Locate the cell with the specified text and output its [x, y] center coordinate. 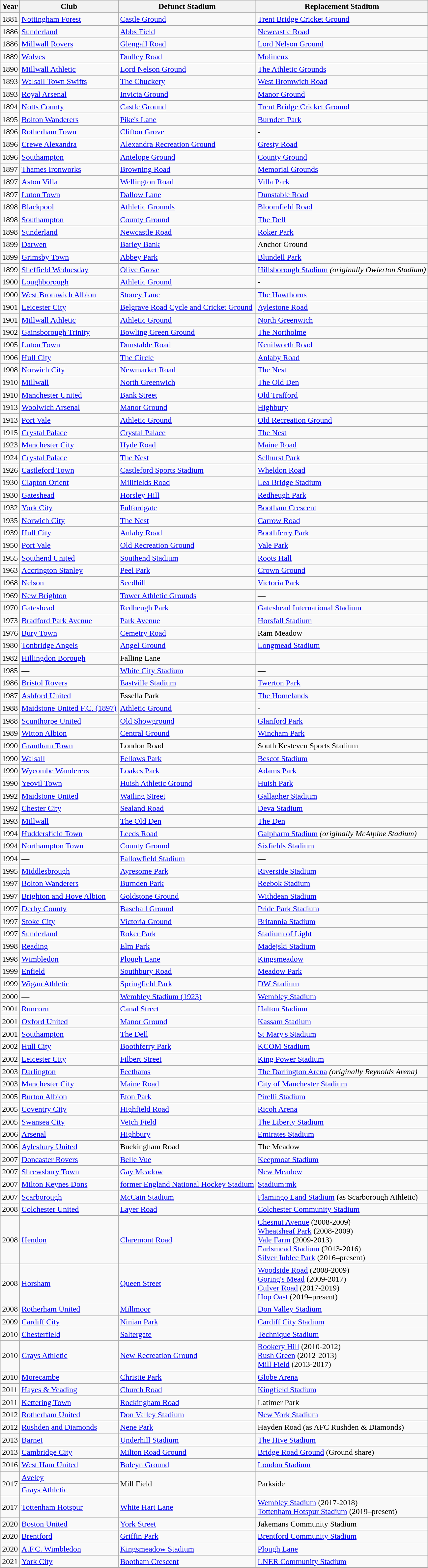
Invicta Ground [187, 94]
West Bromwich Albion [69, 295]
Sheffield Wednesday [69, 270]
Goldstone Ground [187, 896]
1982 [10, 658]
Flamingo Land Stadium (as Scarborough Athletic) [342, 1197]
Derby County [69, 909]
Fulfordgate [187, 508]
DW Stadium [342, 984]
Nelson [69, 583]
Aylesbury United [69, 1147]
Rotherham Town [69, 132]
Accrington Stanley [69, 571]
Grimsby Town [69, 257]
New Meadow [342, 1172]
Hendon [69, 1240]
1963 [10, 571]
Rookery Hill (2010-2012)Rush Green (2012-2013)Mill Field (2013-2017) [342, 1356]
Runcorn [69, 1009]
Highfield Road [187, 1109]
Hayden Road (as AFC Rushden & Diamonds) [342, 1427]
Bury Town [69, 633]
Hillingdon Borough [69, 658]
Old Showground [187, 721]
Wembley Stadium (2017-2018)Tottenham Hotspur Stadium (2019–present) [342, 1507]
Church Road [187, 1390]
Horsham [69, 1283]
Lea Bridge Stadium [342, 483]
Gainsborough Trinity [69, 332]
Stadium:mk [342, 1184]
Woodside Road (2008-2009)Goring's Mead (2009-2017)Culver Road (2017-2019)Hop Oast (2019–present) [342, 1283]
KCOM Stadium [342, 1047]
1926 [10, 470]
Southbury Road [187, 971]
Darwen [69, 245]
Gateshead International Stadium [342, 608]
New Recreation Ground [187, 1356]
Emirates Stadium [342, 1134]
Angel Ground [187, 646]
1923 [10, 445]
Kettering Town [69, 1402]
Pike's Lane [187, 119]
1995 [10, 871]
Kingsmeadow [342, 959]
Watling Street [187, 796]
Walsall Town Swifts [69, 82]
Blundell Park [342, 257]
Kenilworth Road [342, 345]
Witton Albion [69, 733]
Ninian Park [187, 1322]
Cardiff City [69, 1322]
Cambridge City [69, 1452]
Milton Keynes Dons [69, 1184]
Chester City [69, 809]
Burton Albion [69, 1097]
Kassam Stadium [342, 1022]
Clapton Orient [69, 483]
King Power Stadium [342, 1059]
Riverside Stadium [342, 871]
Loakes Park [187, 771]
Alexandra Recreation Ground [187, 144]
Tower Athletic Grounds [187, 596]
Cardiff City Stadium [342, 1322]
Deva Stadium [342, 809]
Seedhill [187, 583]
Manchester United [69, 395]
Feethams [187, 1072]
Essella Park [187, 696]
Park Avenue [187, 621]
Clifton Grove [187, 132]
Molineux [342, 57]
Chesnut Avenue (2008-2009)Wheatsheaf Park (2008-2009)Vale Farm (2009-2013)Earlsmead Stadium (2013-2016)Silver Jublee Park (2016–present) [342, 1240]
Antelope Ground [187, 157]
Roots Hall [342, 558]
Old Trafford [342, 395]
Longmead Stadium [342, 646]
Dudley Road [187, 57]
former England National Hockey Stadium [187, 1184]
Castleford Sports Stadium [187, 470]
Southend Stadium [187, 558]
Stoney Lane [187, 295]
Canal Street [187, 1009]
Royal Arsenal [69, 94]
1915 [10, 433]
Enfield [69, 971]
Gresty Road [342, 144]
Bloomfield Road [342, 207]
Ram Meadow [342, 633]
Brentford [69, 1536]
Grantham Town [69, 746]
1890 [10, 69]
Eton Park [187, 1097]
Tonbridge Angels [69, 646]
Bowling Green Ground [187, 332]
Wimbledon [69, 959]
Woolwich Arsenal [69, 408]
Wembley Stadium (1923) [187, 997]
Aylestone Road [342, 307]
Fallowfield Stadium [187, 859]
Mill Field [187, 1484]
Meadow Park [342, 971]
McCain Stadium [187, 1197]
The Den [342, 821]
Bradford Park Avenue [69, 621]
Cemetry Road [187, 633]
1986 [10, 683]
The Hive Stadium [342, 1440]
Glanford Park [342, 721]
1970 [10, 608]
Technique Stadium [342, 1334]
Huddersfield Town [69, 834]
Brighton and Hove Albion [69, 896]
Globe Arena [342, 1377]
Galpharm Stadium (originally McAlpine Stadium) [342, 834]
Crown Ground [342, 571]
The Athletic Grounds [342, 69]
The Homelands [342, 696]
Coventry City [69, 1109]
Victoria Ground [187, 921]
Scunthorpe United [69, 721]
Bescot Stadium [342, 758]
The Darlington Arena (originally Reynolds Arena) [342, 1072]
Carrow Road [342, 520]
Reebok Stadium [342, 884]
Dallow Lane [187, 195]
Hyde Road [187, 445]
1895 [10, 119]
2016 [10, 1465]
1939 [10, 533]
Kingsmeadow Stadium [187, 1549]
Abbs Field [187, 32]
Northampton Town [69, 846]
Scarborough [69, 1197]
Replacement Stadium [342, 7]
Barnet [69, 1440]
Maidstone United [69, 796]
The Circle [187, 357]
Elm Park [187, 946]
Latimer Park [342, 1402]
Brentford Community Stadium [342, 1536]
Villa Park [342, 182]
Athletic Grounds [187, 207]
Notts County [69, 107]
Queen Street [187, 1283]
Stadium of Light [342, 934]
Filbert Street [187, 1059]
Ricoh Arena [342, 1109]
1905 [10, 345]
St Mary's Stadium [342, 1034]
Abbey Park [187, 257]
White City Stadium [187, 671]
Aston Villa [69, 182]
Layer Road [187, 1209]
A.F.C. Wimbledon [69, 1549]
Memorial Grounds [342, 170]
Olive Grove [187, 270]
Wolves [69, 57]
1906 [10, 357]
Millmoor [187, 1309]
Walsall [69, 758]
Buckingham Road [187, 1147]
Club [69, 7]
Leeds Road [187, 834]
Vale Park [342, 545]
The Meadow [342, 1147]
Peel Park [187, 571]
Tottenham Hotspur [69, 1507]
Fellows Park [187, 758]
Boston United [69, 1524]
Nottingham Forest [69, 19]
1902 [10, 332]
Horsley Hill [187, 495]
Barley Bank [187, 245]
Keepmoat Stadium [342, 1159]
West Bromwich Road [342, 82]
1989 [10, 733]
LNER Community Stadium [342, 1561]
New York Stadium [342, 1415]
1973 [10, 621]
Wheldon Road [342, 470]
Nene Park [187, 1427]
1908 [10, 370]
Wigan Athletic [69, 984]
Wycombe Wanderers [69, 771]
Stoke City [69, 921]
Bridge Road Ground (Ground share) [342, 1452]
Saltergate [187, 1334]
Christie Park [187, 1377]
Ayresome Park [187, 871]
Gay Meadow [187, 1172]
Anchor Ground [342, 245]
1894 [10, 107]
Boleyn Ground [187, 1465]
Britannia Stadium [342, 921]
Shrewsbury Town [69, 1172]
White Hart Lane [187, 1507]
Falling Lane [187, 658]
Chesterfield [69, 1334]
Doncaster Rovers [69, 1159]
Huish Park [342, 784]
2009 [10, 1322]
Defunct Stadium [187, 7]
Browning Road [187, 170]
Baseball Ground [187, 909]
Hillsborough Stadium (originally Owlerton Stadium) [342, 270]
1924 [10, 458]
Maidstone United F.C. (1897) [69, 708]
Colchester United [69, 1209]
Morecambe [69, 1377]
South Kesteven Sports Stadium [342, 746]
The Hawthorns [342, 295]
Middlesbrough [69, 871]
Bristol Rovers [69, 683]
Southend United [69, 558]
Newmarket Road [187, 370]
Claremont Road [187, 1240]
1955 [10, 558]
London Road [187, 746]
Madejski Stadium [342, 946]
Pirelli Stadium [342, 1097]
The Chuckery [187, 82]
Reading [69, 946]
1976 [10, 633]
Parkside [342, 1484]
Belgrave Road Cycle and Cricket Ground [187, 307]
1881 [10, 19]
1968 [10, 583]
Aveley [69, 1477]
West Ham United [69, 1465]
Sealand Road [187, 809]
Belle Vue [187, 1159]
The Liberty Stadium [342, 1122]
Eastville Stadium [187, 683]
1993 [10, 821]
London Stadium [342, 1465]
1932 [10, 508]
Griffin Park [187, 1536]
Milton Road Ground [187, 1452]
Adams Park [342, 771]
Year [10, 7]
Rushden and Diamonds [69, 1427]
Swansea City [69, 1122]
Pride Park Stadium [342, 909]
Gallagher Stadium [342, 796]
1980 [10, 646]
Horsfall Stadium [342, 621]
1889 [10, 57]
Arsenal [69, 1134]
Wellington Road [187, 182]
York Street [187, 1524]
Vetch Field [187, 1122]
Darlington [69, 1072]
Loughborough [69, 282]
1987 [10, 696]
City of Manchester Stadium [342, 1084]
Twerton Park [342, 683]
Bank Street [187, 395]
Underhill Stadium [187, 1440]
Rockingham Road [187, 1402]
Sixfields Stadium [342, 846]
New Brighton [69, 596]
1935 [10, 520]
Withdean Stadium [342, 896]
Oxford United [69, 1022]
Crewe Alexandra [69, 144]
Blackpool [69, 207]
Hayes & Yeading [69, 1390]
Yeovil Town [69, 784]
Victoria Park [342, 583]
Central Ground [187, 733]
Colchester Community Stadium [342, 1209]
Halton Stadium [342, 1009]
Ashford United [69, 696]
Selhurst Park [342, 458]
Wincham Park [342, 733]
Springfield Park [187, 984]
Wembley Stadium [342, 997]
Kingfield Stadium [342, 1390]
1950 [10, 545]
Millwall Rovers [69, 44]
Millfields Road [187, 483]
Huish Athletic Ground [187, 784]
Castleford Town [69, 470]
2021 [10, 1561]
Jakemans Community Stadium [342, 1524]
Glengall Road [187, 44]
2000 [10, 997]
Thames Ironworks [69, 170]
The Northolme [342, 332]
1969 [10, 596]
1985 [10, 671]
